Return [X, Y] of the center of cell containing provided text 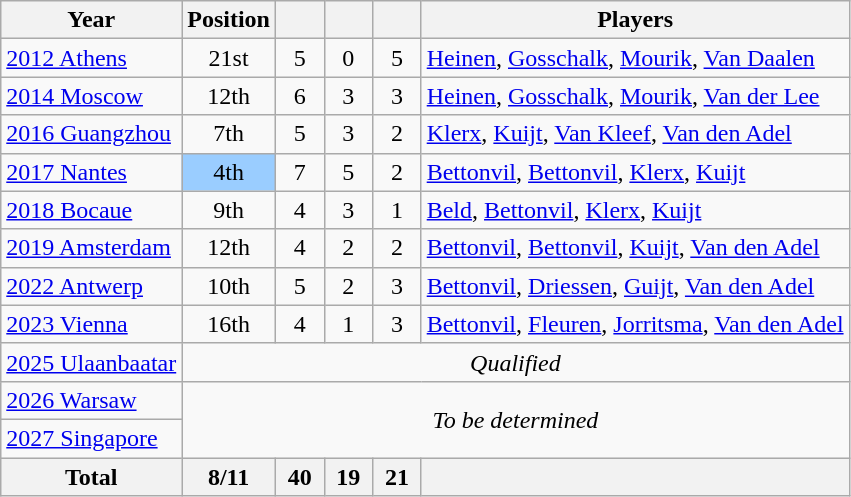
2022 Antwerp [92, 286]
9th [229, 210]
2017 Nantes [92, 172]
7 [300, 172]
2023 Vienna [92, 324]
Total [92, 477]
21 [398, 477]
Beld, Bettonvil, Klerx, Kuijt [635, 210]
Heinen, Gosschalk, Mourik, Van Daalen [635, 58]
2018 Bocaue [92, 210]
2012 Athens [92, 58]
2026 Warsaw [92, 400]
Players [635, 20]
To be determined [516, 419]
10th [229, 286]
Position [229, 20]
2019 Amsterdam [92, 248]
Heinen, Gosschalk, Mourik, Van der Lee [635, 96]
8/11 [229, 477]
Qualified [516, 362]
16th [229, 324]
19 [348, 477]
Bettonvil, Driessen, Guijt, Van den Adel [635, 286]
40 [300, 477]
Year [92, 20]
2025 Ulaanbaatar [92, 362]
21st [229, 58]
Bettonvil, Bettonvil, Klerx, Kuijt [635, 172]
2027 Singapore [92, 438]
Klerx, Kuijt, Van Kleef, Van den Adel [635, 134]
2016 Guangzhou [92, 134]
Bettonvil, Fleuren, Jorritsma, Van den Adel [635, 324]
4th [229, 172]
Bettonvil, Bettonvil, Kuijt, Van den Adel [635, 248]
0 [348, 58]
6 [300, 96]
2014 Moscow [92, 96]
7th [229, 134]
